Determine the [X, Y] coordinate at the center of the cell enclosing the given text.  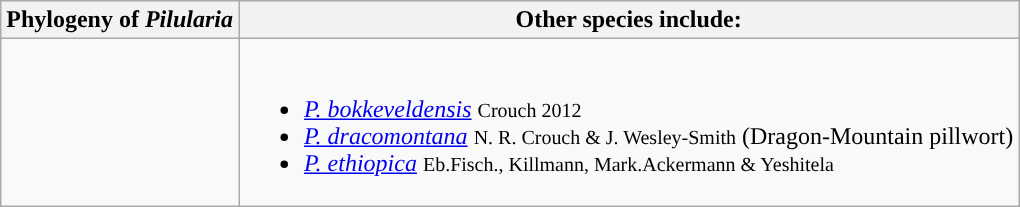
Phylogeny of Pilularia [120, 20]
Other species include: [629, 20]
